Scan for the cell matching the given text and deliver its (x, y) coordinate at center. 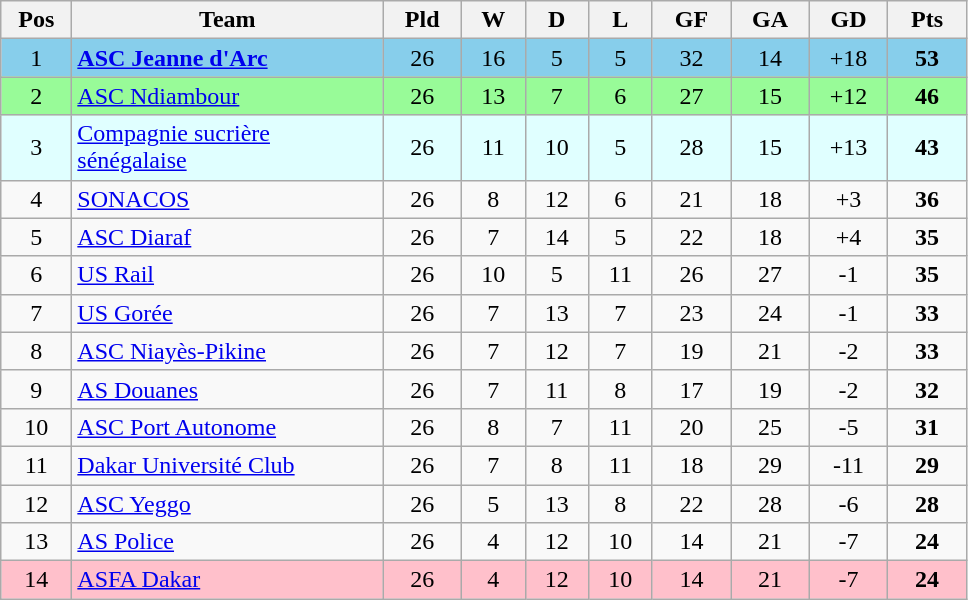
GD (848, 20)
ASFA Dakar (228, 580)
GF (692, 20)
ASC Jeanne d'Arc (228, 58)
Team (228, 20)
17 (692, 389)
SONACOS (228, 199)
+4 (848, 237)
36 (928, 199)
US Rail (228, 275)
-5 (848, 427)
23 (692, 313)
-11 (848, 465)
AS Police (228, 542)
9 (36, 389)
W (493, 20)
+18 (848, 58)
16 (493, 58)
Dakar Université Club (228, 465)
ASC Yeggo (228, 503)
AS Douanes (228, 389)
ASC Niayès-Pikine (228, 351)
43 (928, 148)
53 (928, 58)
25 (770, 427)
ASC Diaraf (228, 237)
2 (36, 96)
Pos (36, 20)
+3 (848, 199)
20 (692, 427)
31 (928, 427)
1 (36, 58)
ASC Ndiambour (228, 96)
D (557, 20)
US Gorée (228, 313)
Pts (928, 20)
GA (770, 20)
+13 (848, 148)
Compagnie sucrière sénégalaise (228, 148)
ASC Port Autonome (228, 427)
46 (928, 96)
-6 (848, 503)
+12 (848, 96)
3 (36, 148)
Pld (422, 20)
L (621, 20)
